From the cell containing the given text, extract its center point as [x, y] coordinate. 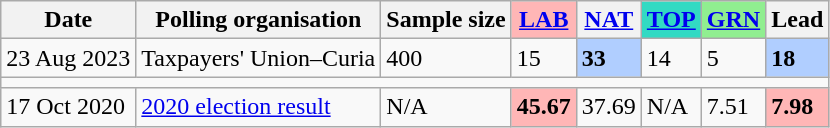
GRN [733, 20]
5 [733, 58]
Lead [798, 20]
15 [544, 58]
400 [446, 58]
Date [68, 20]
14 [671, 58]
33 [608, 58]
17 Oct 2020 [68, 107]
NAT [608, 20]
18 [798, 58]
Taxpayers' Union–Curia [258, 58]
7.51 [733, 107]
23 Aug 2023 [68, 58]
37.69 [608, 107]
45.67 [544, 107]
Polling organisation [258, 20]
Sample size [446, 20]
TOP [671, 20]
2020 election result [258, 107]
LAB [544, 20]
7.98 [798, 107]
